From the cell containing the given text, extract its center point as [x, y] coordinate. 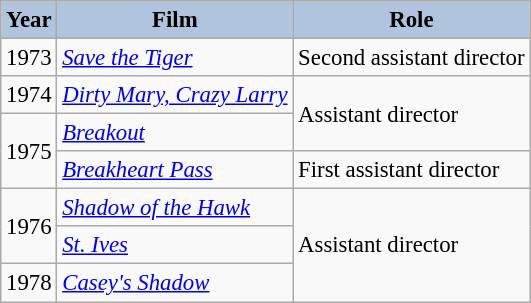
Save the Tiger [175, 58]
Casey's Shadow [175, 283]
St. Ives [175, 245]
1973 [29, 58]
Breakheart Pass [175, 170]
Film [175, 20]
1975 [29, 152]
Role [412, 20]
1978 [29, 283]
1974 [29, 95]
1976 [29, 226]
Dirty Mary, Crazy Larry [175, 95]
Breakout [175, 133]
Shadow of the Hawk [175, 208]
First assistant director [412, 170]
Second assistant director [412, 58]
Year [29, 20]
